Provide the [X, Y] coordinate of the cell's center where the given text is located.  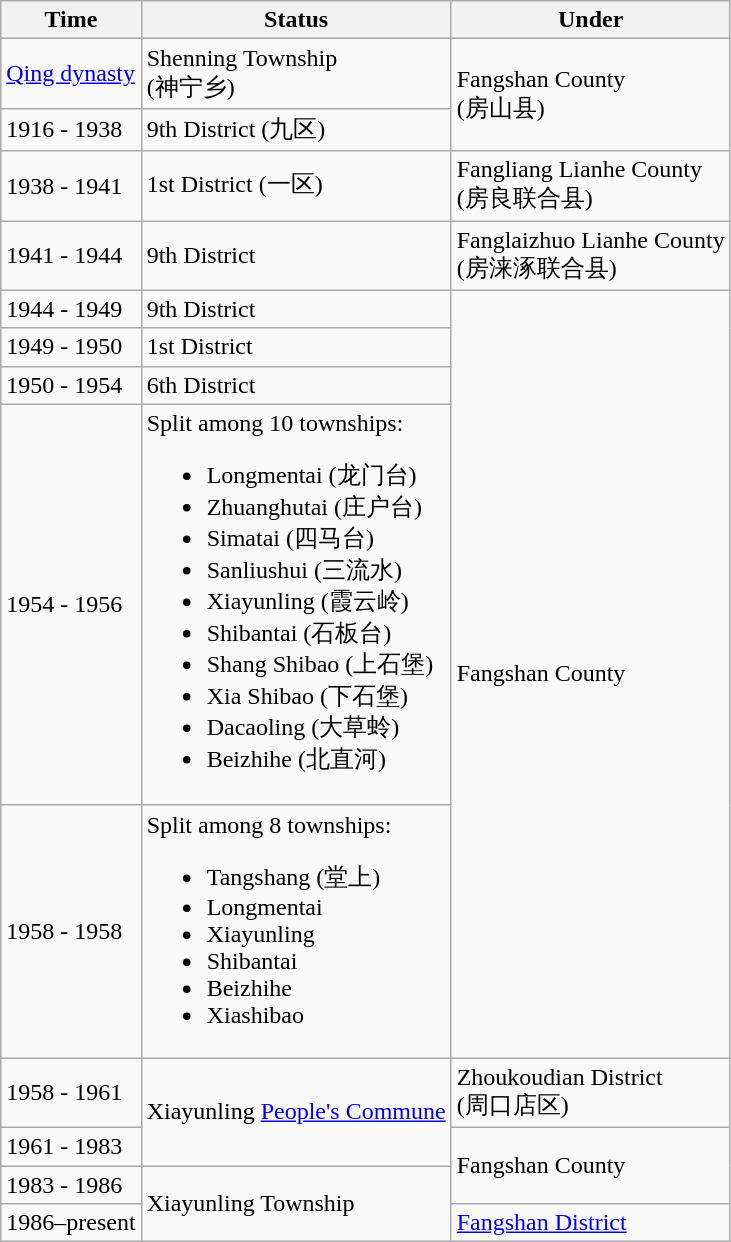
Zhoukoudian District(周口店区) [590, 1093]
Fangshan County(房山县) [590, 95]
1983 - 1986 [71, 1185]
1st District (一区) [296, 186]
1961 - 1983 [71, 1146]
Split among 8 townships:Tangshang (堂上)LongmentaiXiayunlingShibantaiBeizhiheXiashibao [296, 932]
1986–present [71, 1223]
Fangliang Lianhe County(房良联合县) [590, 186]
1941 - 1944 [71, 255]
6th District [296, 385]
Qing dynasty [71, 74]
1938 - 1941 [71, 186]
Fangshan District [590, 1223]
1958 - 1958 [71, 932]
1954 - 1956 [71, 604]
1st District [296, 347]
9th District (九区) [296, 130]
1958 - 1961 [71, 1093]
Time [71, 20]
1944 - 1949 [71, 309]
Under [590, 20]
Fanglaizhuo Lianhe County(房涞涿联合县) [590, 255]
Status [296, 20]
1949 - 1950 [71, 347]
Xiayunling People's Commune [296, 1112]
Xiayunling Township [296, 1204]
Shenning Township(神宁乡) [296, 74]
1950 - 1954 [71, 385]
1916 - 1938 [71, 130]
